Find where the given text appears and provide that cell's center as [x, y] coordinate. 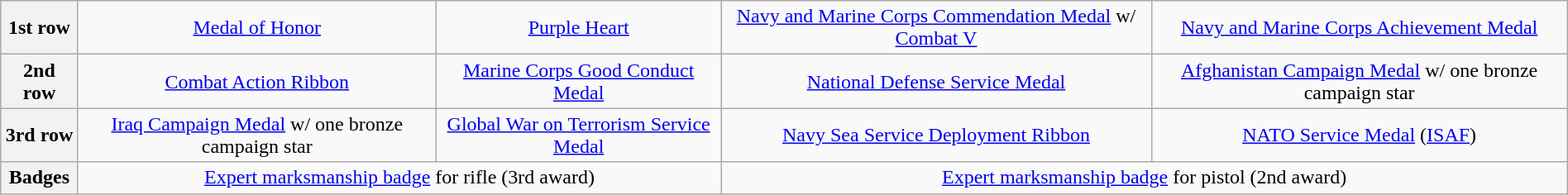
Global War on Terrorism Service Medal [579, 136]
3rd row [40, 136]
2nd row [40, 81]
Medal of Honor [256, 28]
Marine Corps Good Conduct Medal [579, 81]
NATO Service Medal (ISAF) [1360, 136]
Navy and Marine Corps Commendation Medal w/ Combat V [936, 28]
Navy Sea Service Deployment Ribbon [936, 136]
Navy and Marine Corps Achievement Medal [1360, 28]
Badges [40, 178]
Afghanistan Campaign Medal w/ one bronze campaign star [1360, 81]
National Defense Service Medal [936, 81]
Combat Action Ribbon [256, 81]
Expert marksmanship badge for rifle (3rd award) [399, 178]
1st row [40, 28]
Iraq Campaign Medal w/ one bronze campaign star [256, 136]
Purple Heart [579, 28]
Expert marksmanship badge for pistol (2nd award) [1145, 178]
